Return (x, y) of the center of cell containing provided text 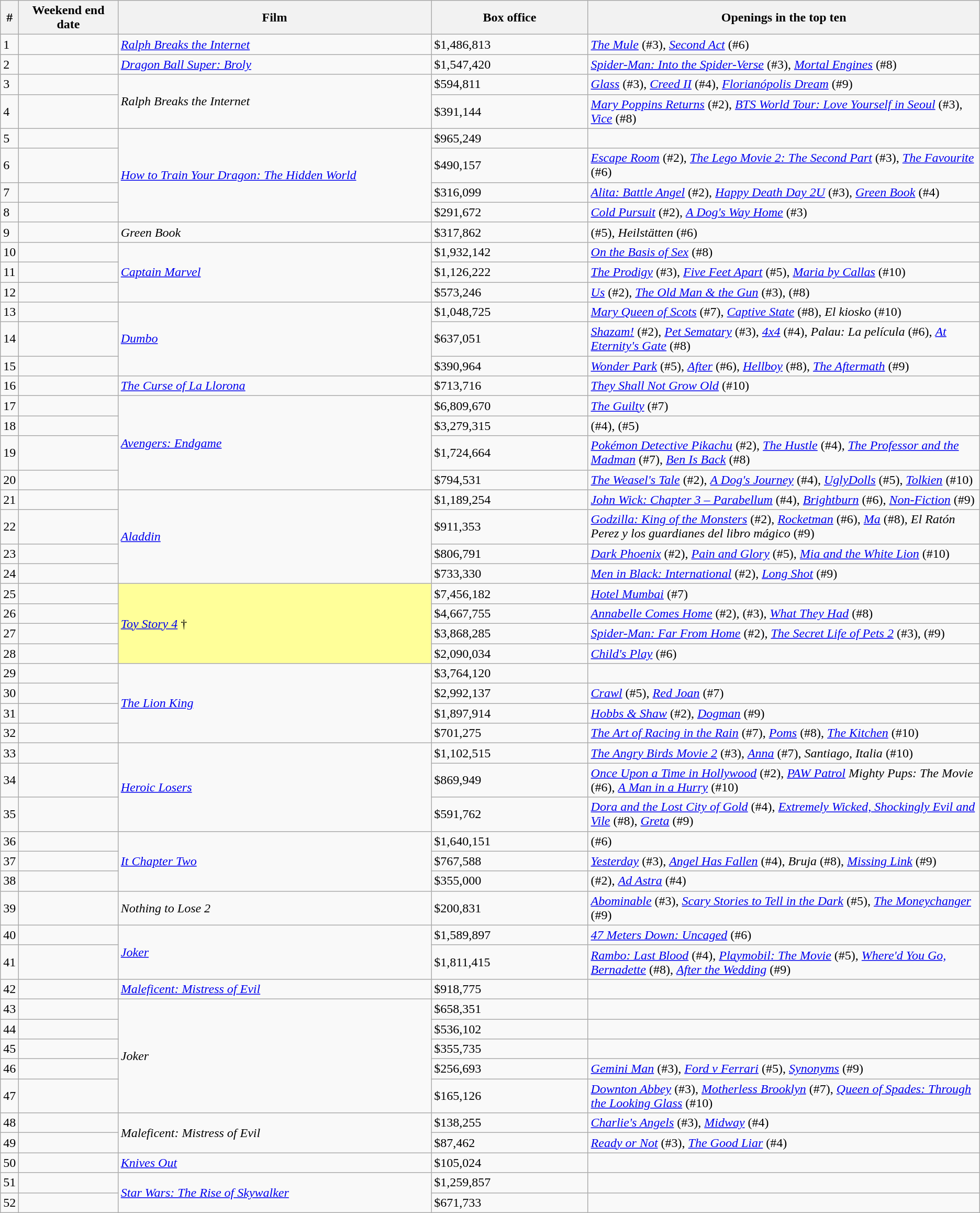
$918,775 (510, 989)
Avengers: Endgame (274, 443)
$658,351 (510, 1009)
Alita: Battle Angel (#2), Happy Death Day 2U (#3), Green Book (#4) (784, 192)
24 (9, 574)
On the Basis of Sex (#8) (784, 252)
47 Meters Down: Uncaged (#6) (784, 935)
Escape Room (#2), The Lego Movie 2: The Second Part (#3), The Favourite (#6) (784, 166)
$2,992,137 (510, 693)
$806,791 (510, 554)
$1,486,813 (510, 45)
15 (9, 366)
6 (9, 166)
$3,868,285 (510, 633)
$317,862 (510, 232)
51 (9, 1183)
$316,099 (510, 192)
Pokémon Detective Pikachu (#2), The Hustle (#4), The Professor and the Madman (#7), Ben Is Back (#8) (784, 453)
2 (9, 64)
Dragon Ball Super: Broly (274, 64)
23 (9, 554)
Captain Marvel (274, 272)
36 (9, 841)
19 (9, 453)
45 (9, 1049)
4 (9, 111)
$7,456,182 (510, 593)
$200,831 (510, 908)
47 (9, 1096)
31 (9, 713)
Box office (510, 18)
$165,126 (510, 1096)
21 (9, 500)
The Art of Racing in the Rain (#7), Poms (#8), The Kitchen (#10) (784, 733)
$3,764,120 (510, 674)
13 (9, 312)
Spider-Man: Far From Home (#2), The Secret Life of Pets 2 (#3), (#9) (784, 633)
Child's Play (#6) (784, 653)
The Lion King (274, 703)
Spider-Man: Into the Spider-Verse (#3), Mortal Engines (#8) (784, 64)
Crawl (#5), Red Joan (#7) (784, 693)
Dumbo (274, 339)
$1,932,142 (510, 252)
$1,102,515 (510, 753)
$390,964 (510, 366)
$355,000 (510, 881)
35 (9, 814)
$6,809,670 (510, 406)
7 (9, 192)
33 (9, 753)
(#6) (784, 841)
(#4), (#5) (784, 426)
Film (274, 18)
$965,249 (510, 138)
Charlie's Angels (#3), Midway (#4) (784, 1123)
How to Train Your Dragon: The Hidden World (274, 175)
Star Wars: The Rise of Skywalker (274, 1193)
$87,462 (510, 1143)
52 (9, 1203)
$256,693 (510, 1069)
$291,672 (510, 212)
29 (9, 674)
Men in Black: International (#2), Long Shot (#9) (784, 574)
Abominable (#3), Scary Stories to Tell in the Dark (#5), The Moneychanger (#9) (784, 908)
Green Book (274, 232)
11 (9, 272)
Gemini Man (#3), Ford v Ferrari (#5), Synonyms (#9) (784, 1069)
The Curse of La Llorona (274, 386)
Toy Story 4 † (274, 623)
$138,255 (510, 1123)
$591,762 (510, 814)
40 (9, 935)
$490,157 (510, 166)
16 (9, 386)
12 (9, 292)
$767,588 (510, 861)
$1,189,254 (510, 500)
Mary Queen of Scots (#7), Captive State (#8), El kiosko (#10) (784, 312)
Once Upon a Time in Hollywood (#2), PAW Patrol Mighty Pups: The Movie (#6), A Man in a Hurry (#10) (784, 780)
9 (9, 232)
$2,090,034 (510, 653)
$1,811,415 (510, 962)
John Wick: Chapter 3 – Parabellum (#4), Brightburn (#6), Non-Fiction (#9) (784, 500)
20 (9, 480)
$911,353 (510, 527)
They Shall Not Grow Old (#10) (784, 386)
$794,531 (510, 480)
The Mule (#3), Second Act (#6) (784, 45)
50 (9, 1163)
$536,102 (510, 1029)
Heroic Losers (274, 787)
$3,279,315 (510, 426)
Cold Pursuit (#2), A Dog's Way Home (#3) (784, 212)
17 (9, 406)
$1,126,222 (510, 272)
$391,144 (510, 111)
42 (9, 989)
$1,547,420 (510, 64)
Hotel Mumbai (#7) (784, 593)
Godzilla: King of the Monsters (#2), Rocketman (#6), Ma (#8), El Ratón Perez y los guardianes del libro mágico (#9) (784, 527)
$355,735 (510, 1049)
Us (#2), The Old Man & the Gun (#3), (#8) (784, 292)
$733,330 (510, 574)
38 (9, 881)
28 (9, 653)
39 (9, 908)
18 (9, 426)
The Prodigy (#3), Five Feet Apart (#5), Maria by Callas (#10) (784, 272)
41 (9, 962)
1 (9, 45)
$1,897,914 (510, 713)
Weekend end date (68, 18)
5 (9, 138)
$701,275 (510, 733)
46 (9, 1069)
(#2), Ad Astra (#4) (784, 881)
The Weasel's Tale (#2), A Dog's Journey (#4), UglyDolls (#5), Tolkien (#10) (784, 480)
44 (9, 1029)
43 (9, 1009)
27 (9, 633)
$637,051 (510, 339)
$105,024 (510, 1163)
The Guilty (#7) (784, 406)
Nothing to Lose 2 (274, 908)
Mary Poppins Returns (#2), BTS World Tour: Love Yourself in Seoul (#3), Vice (#8) (784, 111)
26 (9, 613)
8 (9, 212)
Openings in the top ten (784, 18)
Downton Abbey (#3), Motherless Brooklyn (#7), Queen of Spades: Through the Looking Glass (#10) (784, 1096)
Glass (#3), Creed II (#4), Florianópolis Dream (#9) (784, 84)
$573,246 (510, 292)
$1,640,151 (510, 841)
$4,667,755 (510, 613)
Rambo: Last Blood (#4), Playmobil: The Movie (#5), Where'd You Go, Bernadette (#8), After the Wedding (#9) (784, 962)
Yesterday (#3), Angel Has Fallen (#4), Bruja (#8), Missing Link (#9) (784, 861)
The Angry Birds Movie 2 (#3), Anna (#7), Santiago, Italia (#10) (784, 753)
3 (9, 84)
$713,716 (510, 386)
$671,733 (510, 1203)
Knives Out (274, 1163)
It Chapter Two (274, 861)
14 (9, 339)
49 (9, 1143)
$1,724,664 (510, 453)
Shazam! (#2), Pet Sematary (#3), 4x4 (#4), Palau: La película (#6), At Eternity's Gate (#8) (784, 339)
Dark Phoenix (#2), Pain and Glory (#5), Mia and the White Lion (#10) (784, 554)
$1,048,725 (510, 312)
$869,949 (510, 780)
Dora and the Lost City of Gold (#4), Extremely Wicked, Shockingly Evil and Vile (#8), Greta (#9) (784, 814)
25 (9, 593)
Wonder Park (#5), After (#6), Hellboy (#8), The Aftermath (#9) (784, 366)
10 (9, 252)
30 (9, 693)
48 (9, 1123)
Ready or Not (#3), The Good Liar (#4) (784, 1143)
37 (9, 861)
$1,259,857 (510, 1183)
$1,589,897 (510, 935)
32 (9, 733)
Hobbs & Shaw (#2), Dogman (#9) (784, 713)
22 (9, 527)
Annabelle Comes Home (#2), (#3), What They Had (#8) (784, 613)
(#5), Heilstätten (#6) (784, 232)
$594,811 (510, 84)
34 (9, 780)
# (9, 18)
Aladdin (274, 536)
